Return the (x, y) coordinate for the center point of the cell that contains the specified text.  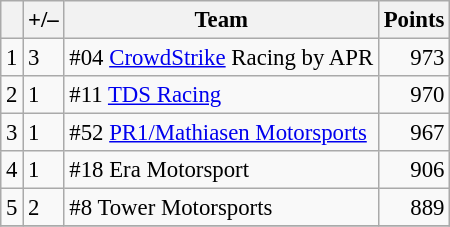
#18 Era Motorsport (221, 170)
4 (12, 170)
973 (414, 58)
Points (414, 20)
970 (414, 95)
Team (221, 20)
#11 TDS Racing (221, 95)
#04 CrowdStrike Racing by APR (221, 58)
967 (414, 133)
+/– (44, 20)
5 (12, 208)
889 (414, 208)
#52 PR1/Mathiasen Motorsports (221, 133)
#8 Tower Motorsports (221, 208)
906 (414, 170)
